Search for the cell housing the specified text and yield its (x, y) center coordinate. 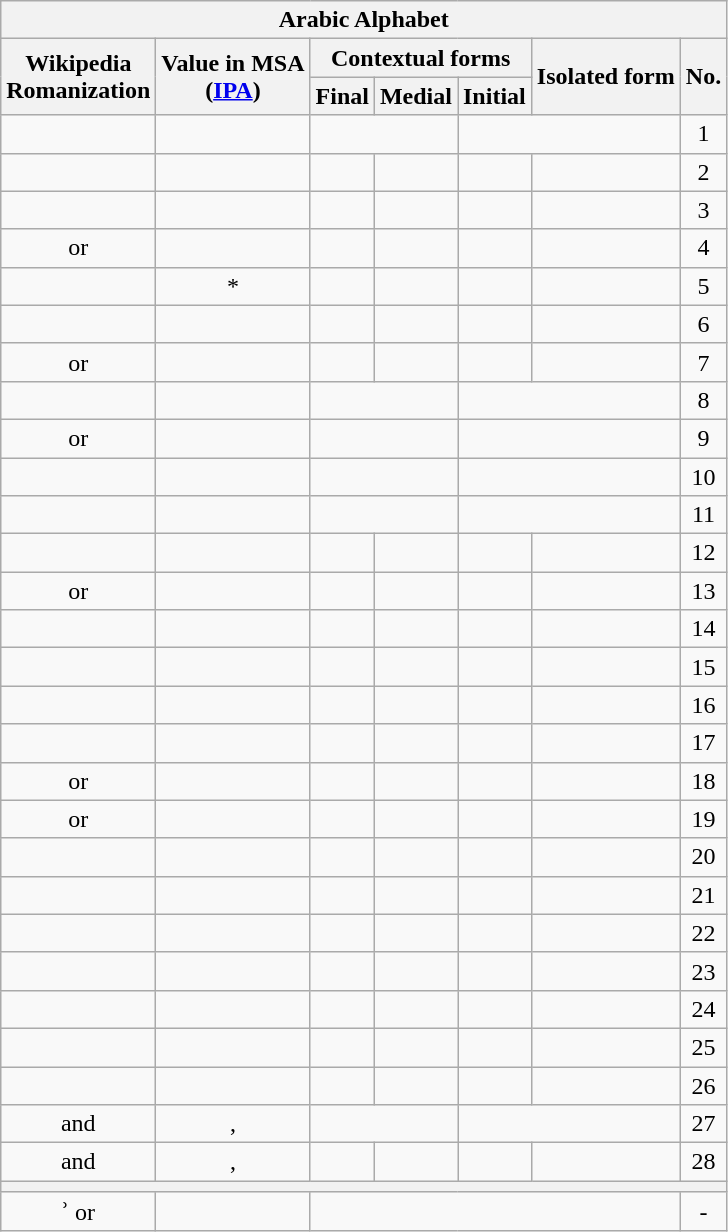
Medial (416, 96)
Initial (495, 96)
8 (703, 400)
16 (703, 705)
- (703, 1212)
WikipediaRomanization (78, 77)
20 (703, 857)
2 (703, 172)
17 (703, 743)
14 (703, 629)
4 (703, 248)
13 (703, 591)
19 (703, 819)
9 (703, 438)
15 (703, 667)
12 (703, 553)
3 (703, 210)
Isolated form (606, 77)
No. (703, 77)
24 (703, 1009)
28 (703, 1162)
ʾ or (78, 1212)
25 (703, 1047)
1 (703, 134)
23 (703, 971)
27 (703, 1124)
10 (703, 477)
Final (342, 96)
18 (703, 781)
22 (703, 933)
5 (703, 286)
Contextual forms (420, 58)
Value in MSA(IPA) (233, 77)
21 (703, 895)
6 (703, 324)
11 (703, 515)
26 (703, 1085)
7 (703, 362)
* (233, 286)
Arabic Alphabet (364, 20)
